Scan for the cell matching the given text and deliver its (X, Y) coordinate at center. 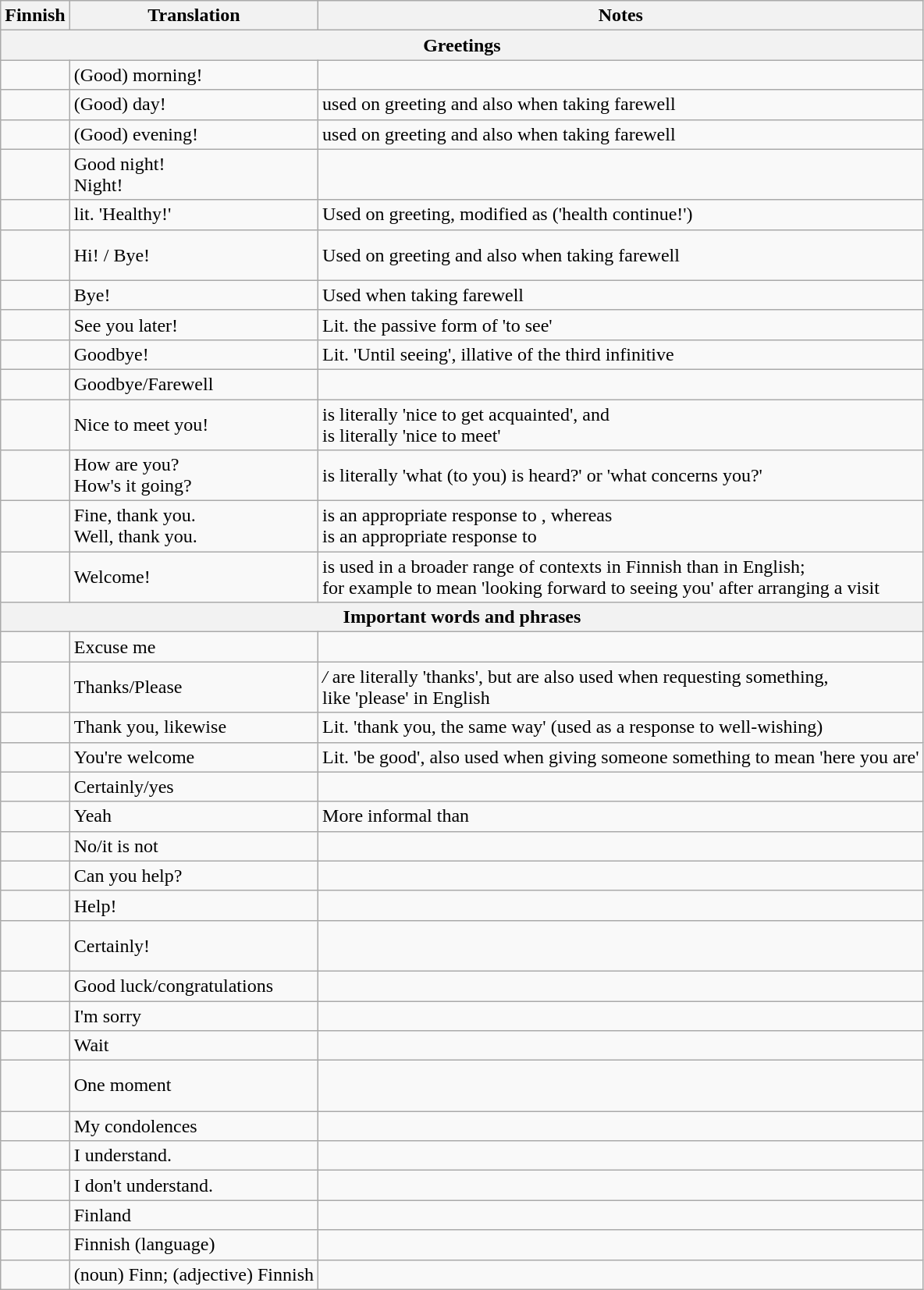
Help! (194, 905)
/ are literally 'thanks', but are also used when requesting something,like 'please' in English (621, 687)
Used on greeting, modified as ('health continue!') (621, 215)
Lit. 'be good', also used when giving someone something to mean 'here you are' (621, 757)
Lit. 'thank you, the same way' (used as a response to well-wishing) (621, 727)
I'm sorry (194, 1015)
Wait (194, 1046)
More informal than (621, 816)
Hi! / Bye! (194, 254)
See you later! (194, 325)
Finland (194, 1215)
(Good) day! (194, 105)
(Good) morning! (194, 75)
Certainly! (194, 946)
Important words and phrases (462, 617)
Goodbye! (194, 354)
Finnish (language) (194, 1245)
Notes (621, 16)
Yeah (194, 816)
Used when taking farewell (621, 295)
Nice to meet you! (194, 425)
Certainly/yes (194, 787)
Used on greeting and also when taking farewell (621, 254)
Good luck/congratulations (194, 986)
Excuse me (194, 647)
My condolences (194, 1126)
lit. 'Healthy!' (194, 215)
Thanks/Please (194, 687)
Thank you, likewise (194, 727)
Lit. the passive form of 'to see' (621, 325)
Can you help? (194, 876)
You're welcome (194, 757)
Greetings (462, 45)
(Good) evening! (194, 134)
Goodbye/Farewell (194, 384)
I understand. (194, 1156)
Finnish (35, 16)
Welcome! (194, 577)
is literally 'nice to get acquainted', and is literally 'nice to meet' (621, 425)
How are you?How's it going? (194, 476)
Lit. 'Until seeing', illative of the third infinitive (621, 354)
No/it is not (194, 846)
I don't understand. (194, 1185)
Translation (194, 16)
is used in a broader range of contexts in Finnish than in English;for example to mean 'looking forward to seeing you' after arranging a visit (621, 577)
Fine, thank you.Well, thank you. (194, 526)
is an appropriate response to , whereas is an appropriate response to (621, 526)
One moment (194, 1086)
(noun) Finn; (adjective) Finnish (194, 1274)
is literally 'what (to you) is heard?' or 'what concerns you?' (621, 476)
Bye! (194, 295)
Good night!Night! (194, 175)
